Locate the cell with the specified text and output its [x, y] center coordinate. 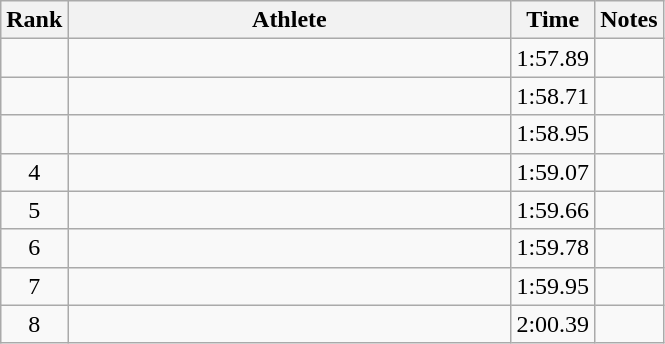
Rank [34, 20]
2:00.39 [553, 324]
8 [34, 324]
1:58.71 [553, 96]
4 [34, 172]
1:59.66 [553, 210]
1:57.89 [553, 58]
6 [34, 248]
1:59.78 [553, 248]
1:58.95 [553, 134]
1:59.07 [553, 172]
Notes [629, 20]
5 [34, 210]
7 [34, 286]
1:59.95 [553, 286]
Time [553, 20]
Athlete [290, 20]
